Identify which cell holds the provided text, then report its [X, Y] central coordinate. 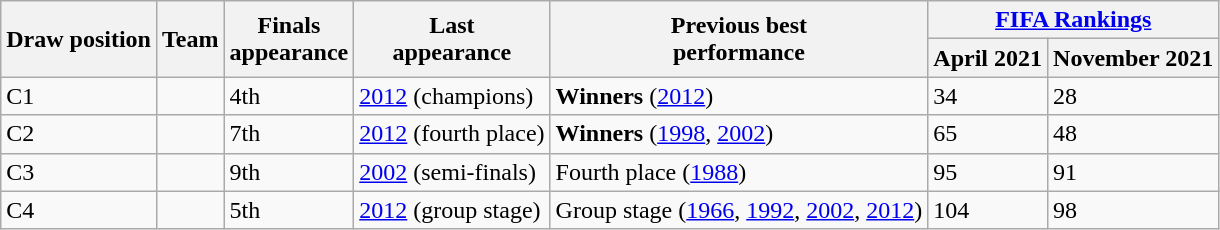
Finalsappearance [289, 39]
Fourth place (1988) [739, 172]
C3 [79, 172]
April 2021 [988, 58]
Lastappearance [452, 39]
FIFA Rankings [1074, 20]
65 [988, 134]
Previous bestperformance [739, 39]
C4 [79, 210]
95 [988, 172]
5th [289, 210]
Team [190, 39]
November 2021 [1134, 58]
Winners (1998, 2002) [739, 134]
Draw position [79, 39]
91 [1134, 172]
4th [289, 96]
Winners (2012) [739, 96]
104 [988, 210]
7th [289, 134]
48 [1134, 134]
9th [289, 172]
2012 (fourth place) [452, 134]
28 [1134, 96]
Group stage (1966, 1992, 2002, 2012) [739, 210]
98 [1134, 210]
C1 [79, 96]
2012 (champions) [452, 96]
2012 (group stage) [452, 210]
34 [988, 96]
2002 (semi-finals) [452, 172]
C2 [79, 134]
